Pinpoint the cell where the given text exists, returning its (X, Y) midpoint coordinate. 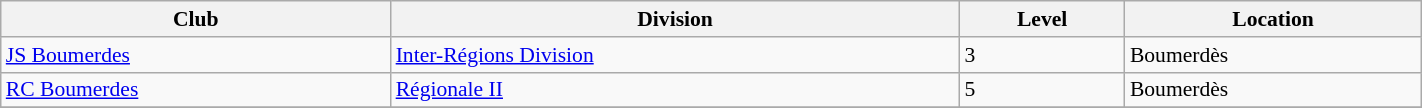
Régionale II (676, 90)
Inter-Régions Division (676, 55)
Division (676, 19)
5 (1042, 90)
RC Boumerdes (196, 90)
JS Boumerdes (196, 55)
Location (1273, 19)
Club (196, 19)
3 (1042, 55)
Level (1042, 19)
